Return the [X, Y] coordinate for the center point of the cell that contains the specified text.  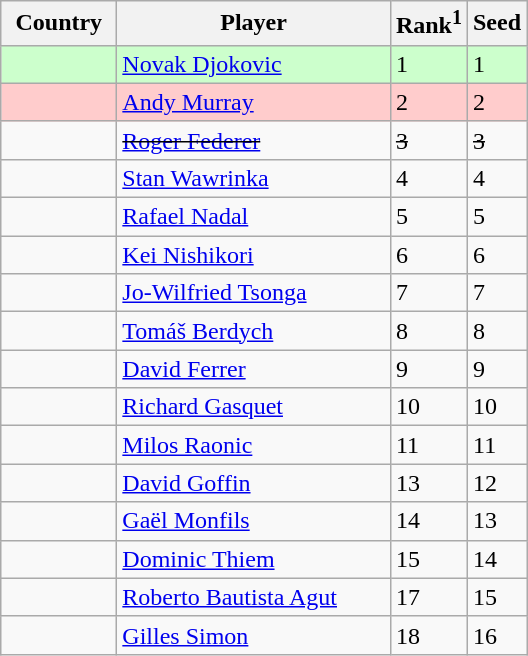
Country [59, 24]
David Ferrer [254, 369]
18 [428, 635]
David Goffin [254, 483]
Player [254, 24]
Tomáš Berdych [254, 331]
Seed [496, 24]
Roberto Bautista Agut [254, 597]
Rank1 [428, 24]
Milos Raonic [254, 445]
Stan Wawrinka [254, 178]
Richard Gasquet [254, 407]
Kei Nishikori [254, 255]
Jo-Wilfried Tsonga [254, 293]
Gilles Simon [254, 635]
Novak Djokovic [254, 64]
Roger Federer [254, 140]
16 [496, 635]
Gaël Monfils [254, 521]
Rafael Nadal [254, 217]
17 [428, 597]
Andy Murray [254, 102]
Dominic Thiem [254, 559]
12 [496, 483]
